Scan for the cell matching the given text and deliver its (X, Y) coordinate at center. 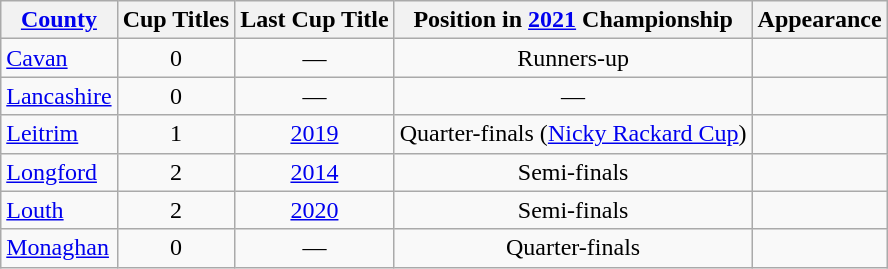
2019 (315, 134)
Appearance (820, 20)
2020 (315, 210)
Position in 2021 Championship (573, 20)
Last Cup Title (315, 20)
Cup Titles (176, 20)
Quarter-finals (573, 248)
Lancashire (59, 96)
Leitrim (59, 134)
Quarter-finals (Nicky Rackard Cup) (573, 134)
Longford (59, 172)
Louth (59, 210)
Runners-up (573, 58)
1 (176, 134)
Monaghan (59, 248)
County (59, 20)
2014 (315, 172)
Cavan (59, 58)
